Find where the given text appears and provide that cell's center as (X, Y) coordinate. 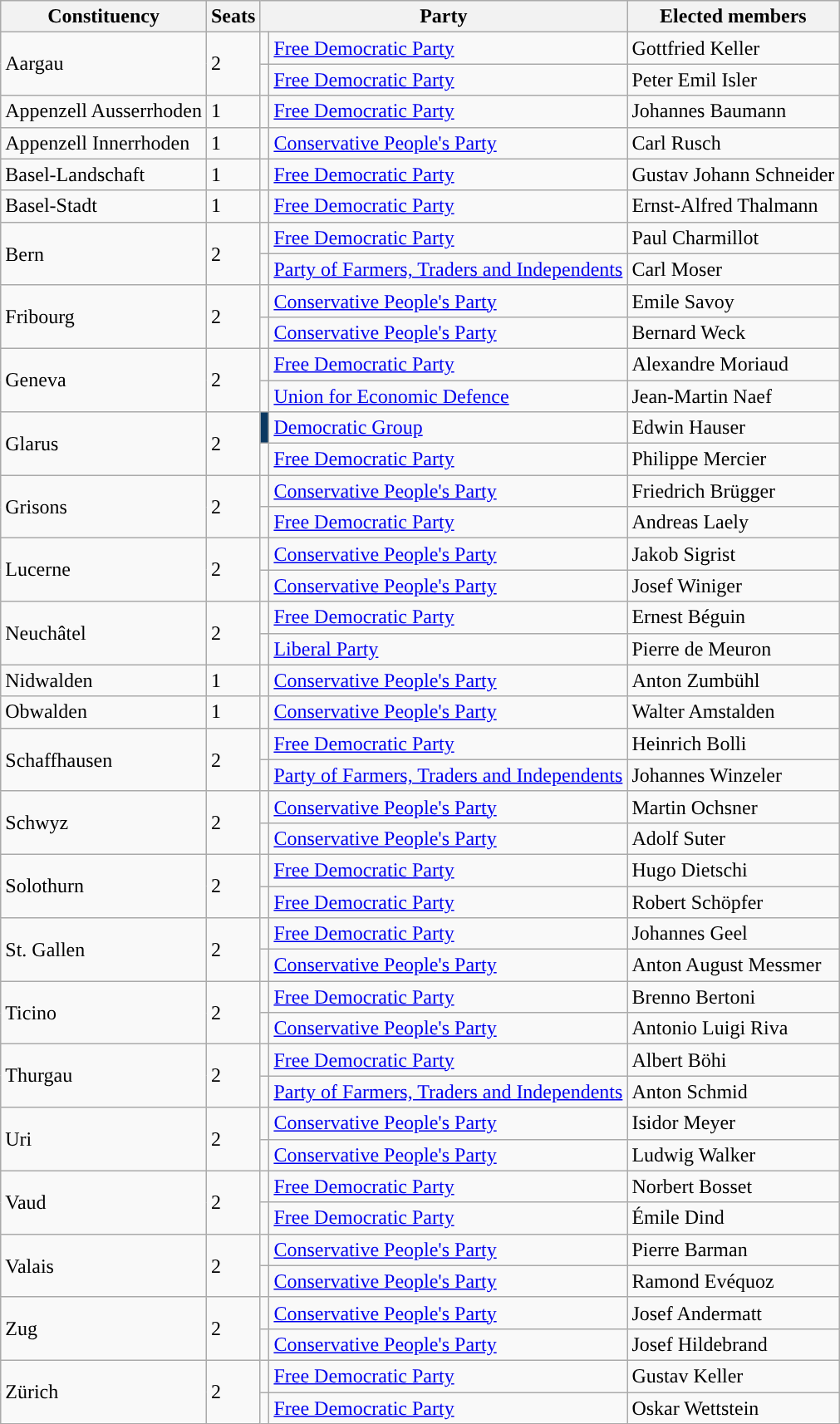
Appenzell Innerrhoden (104, 143)
Party (444, 17)
Heinrich Bolli (733, 744)
Seats (233, 17)
Martin Ochsner (733, 807)
Antonio Luigi Riva (733, 1029)
Bern (104, 253)
Basel-Stadt (104, 206)
Jean-Martin Naef (733, 396)
Carl Rusch (733, 143)
Adolf Suter (733, 838)
Basel-Landschaft (104, 174)
Ernest Béguin (733, 617)
Appenzell Ausserrhoden (104, 111)
Johannes Baumann (733, 111)
Johannes Winzeler (733, 775)
Anton Schmid (733, 1092)
Andreas Laely (733, 523)
Elected members (733, 17)
Peter Emil Isler (733, 80)
Gustav Keller (733, 1376)
Constituency (104, 17)
Obwalden (104, 712)
Albert Böhi (733, 1060)
Fribourg (104, 317)
St. Gallen (104, 950)
Solothurn (104, 886)
Norbert Bosset (733, 1186)
Josef Winiger (733, 586)
Schwyz (104, 822)
Émile Dind (733, 1218)
Schaffhausen (104, 759)
Aargau (104, 64)
Gustav Johann Schneider (733, 174)
Alexandre Moriaud (733, 364)
Union for Economic Defence (449, 396)
Ludwig Walker (733, 1155)
Carl Moser (733, 269)
Grisons (104, 507)
Pierre Barman (733, 1250)
Edwin Hauser (733, 428)
Gottfried Keller (733, 48)
Neuchâtel (104, 633)
Brenno Bertoni (733, 997)
Josef Hildebrand (733, 1344)
Jakob Sigrist (733, 554)
Ticino (104, 1013)
Democratic Group (449, 428)
Zürich (104, 1392)
Oskar Wettstein (733, 1408)
Valais (104, 1265)
Vaud (104, 1202)
Hugo Dietschi (733, 870)
Anton Zumbühl (733, 680)
Lucerne (104, 570)
Pierre de Meuron (733, 649)
Liberal Party (449, 649)
Glarus (104, 444)
Isidor Meyer (733, 1123)
Nidwalden (104, 680)
Bernard Weck (733, 332)
Ramond Evéquoz (733, 1281)
Anton August Messmer (733, 965)
Johannes Geel (733, 934)
Robert Schöpfer (733, 901)
Uri (104, 1139)
Thurgau (104, 1076)
Philippe Mercier (733, 459)
Paul Charmillot (733, 238)
Walter Amstalden (733, 712)
Emile Savoy (733, 301)
Zug (104, 1328)
Friedrich Brügger (733, 491)
Geneva (104, 380)
Josef Andermatt (733, 1313)
Ernst-Alfred Thalmann (733, 206)
